Scan for the cell matching the given text and deliver its (X, Y) coordinate at center. 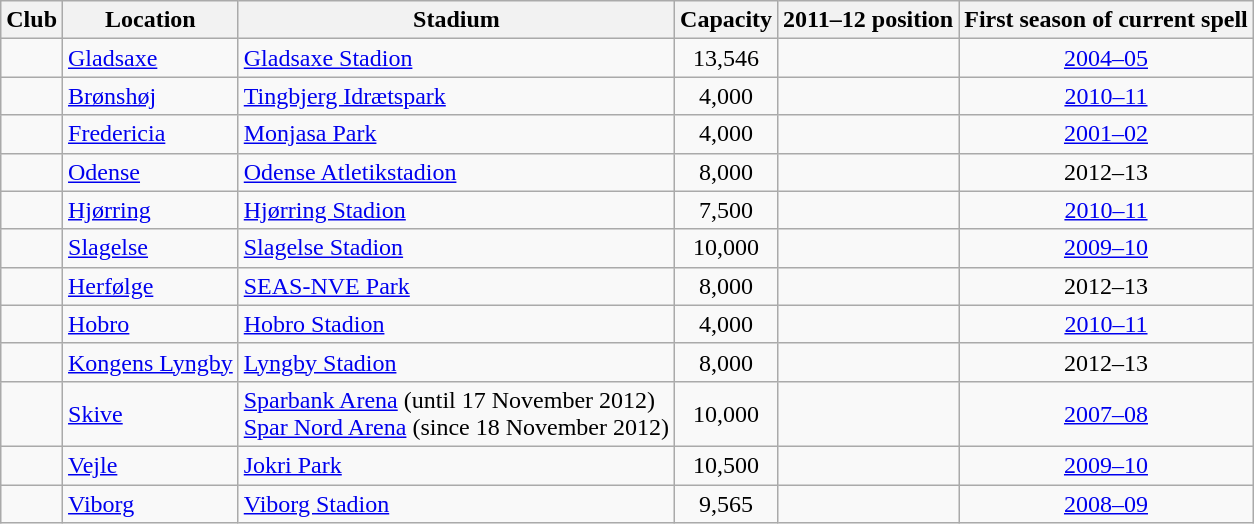
Hjørring Stadion (456, 210)
Sparbank Arena (until 17 November 2012)Spar Nord Arena (since 18 November 2012) (456, 414)
Hjørring (151, 210)
9,565 (726, 503)
2004–05 (1106, 58)
Gladsaxe Stadion (456, 58)
2001–02 (1106, 134)
Kongens Lyngby (151, 362)
Herfølge (151, 286)
Fredericia (151, 134)
Hobro Stadion (456, 324)
Vejle (151, 465)
Stadium (456, 20)
Gladsaxe (151, 58)
Capacity (726, 20)
Odense (151, 172)
7,500 (726, 210)
Hobro (151, 324)
Slagelse (151, 248)
Brønshøj (151, 96)
Monjasa Park (456, 134)
Lyngby Stadion (456, 362)
Jokri Park (456, 465)
Viborg Stadion (456, 503)
2008–09 (1106, 503)
Slagelse Stadion (456, 248)
First season of current spell (1106, 20)
SEAS-NVE Park (456, 286)
Club (32, 20)
Tingbjerg Idrætspark (456, 96)
Viborg (151, 503)
10,500 (726, 465)
Location (151, 20)
Skive (151, 414)
2007–08 (1106, 414)
13,546 (726, 58)
2011–12 position (868, 20)
Odense Atletikstadion (456, 172)
